Search for the cell housing the specified text and yield its [x, y] center coordinate. 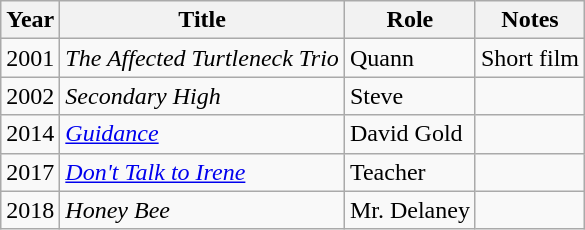
Honey Bee [202, 210]
David Gold [410, 134]
Quann [410, 58]
2014 [30, 134]
2017 [30, 172]
Short film [530, 58]
Mr. Delaney [410, 210]
Steve [410, 96]
Notes [530, 20]
Guidance [202, 134]
The Affected Turtleneck Trio [202, 58]
Don't Talk to Irene [202, 172]
Role [410, 20]
2002 [30, 96]
Teacher [410, 172]
Title [202, 20]
Secondary High [202, 96]
2001 [30, 58]
Year [30, 20]
2018 [30, 210]
